Find where the given text appears and provide that cell's center as (x, y) coordinate. 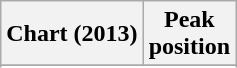
Peak position (189, 34)
Chart (2013) (72, 34)
